Extract the [x, y] coordinate from the center of the cell holding the provided text.  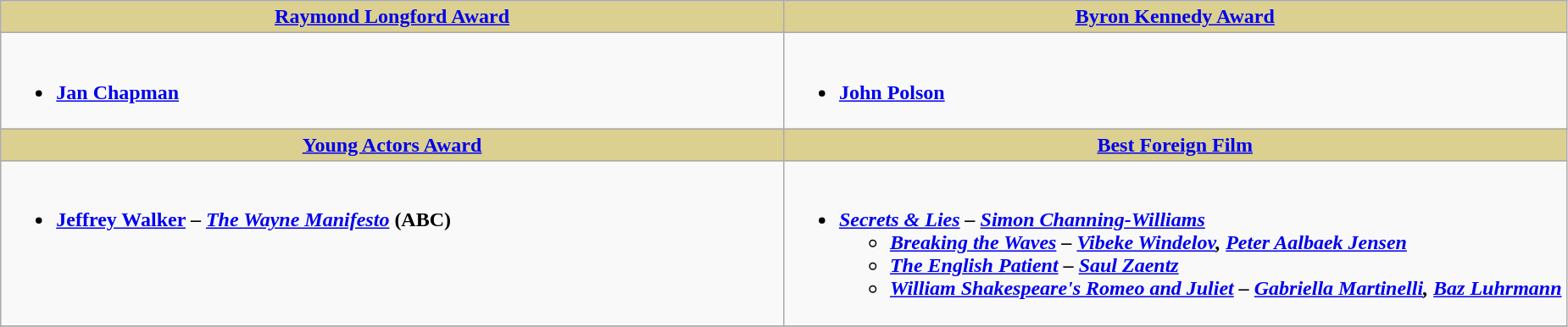
Raymond Longford Award [392, 17]
Jan Chapman [392, 81]
Best Foreign Film [1175, 145]
Jeffrey Walker – The Wayne Manifesto (ABC) [392, 243]
Byron Kennedy Award [1175, 17]
John Polson [1175, 81]
Young Actors Award [392, 145]
